Scan for the cell matching the given text and deliver its [X, Y] coordinate at center. 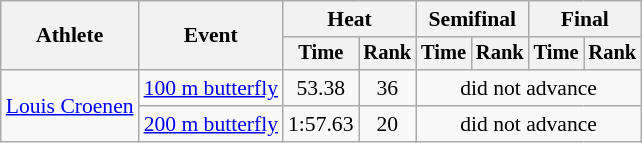
Semifinal [472, 19]
Athlete [70, 36]
36 [387, 88]
Heat [350, 19]
Event [211, 36]
100 m butterfly [211, 88]
Final [585, 19]
53.38 [320, 88]
200 m butterfly [211, 124]
1:57.63 [320, 124]
20 [387, 124]
Louis Croenen [70, 106]
